Output the [X, Y] coordinate of the center of the cell containing the given text.  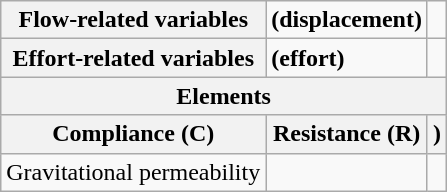
Elements [224, 96]
Compliance (C) [134, 134]
Gravitational permeability [134, 172]
Effort-related variables [134, 58]
(effort) [347, 58]
) [436, 134]
(displacement) [347, 20]
Resistance (R) [347, 134]
Flow-related variables [134, 20]
